Determine the [X, Y] coordinate at the center of the cell enclosing the given text.  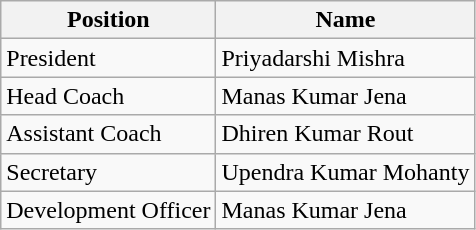
Dhiren Kumar Rout [346, 134]
Position [108, 20]
Assistant Coach [108, 134]
Upendra Kumar Mohanty [346, 172]
Head Coach [108, 96]
Priyadarshi Mishra [346, 58]
Name [346, 20]
Secretary [108, 172]
President [108, 58]
Development Officer [108, 210]
